Identify which cell holds the provided text, then report its [X, Y] central coordinate. 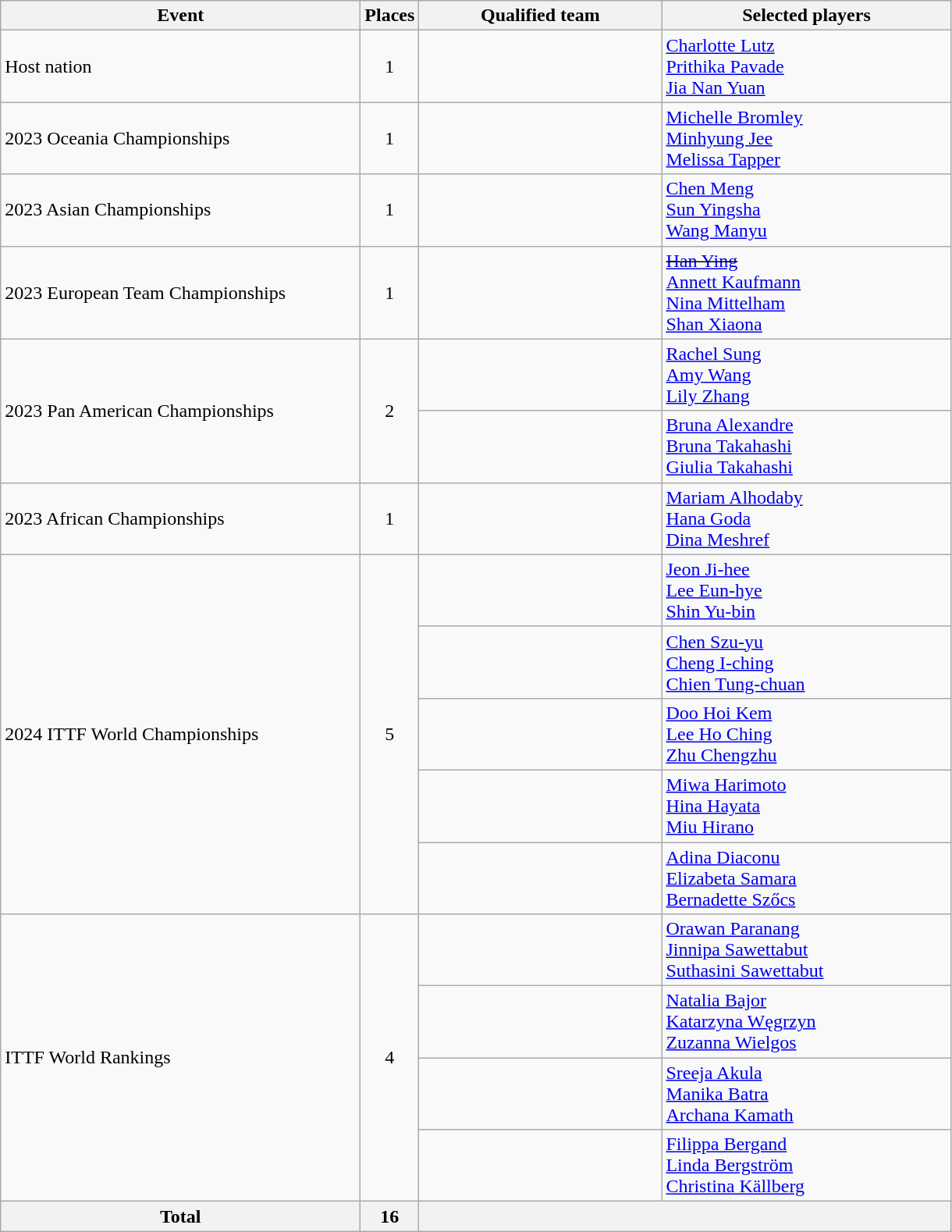
16 [390, 1216]
Chen Szu-yuCheng I-chingChien Tung-chuan [807, 662]
5 [390, 734]
Mariam AlhodabyHana GodaDina Meshref [807, 518]
Places [390, 16]
Chen MengSun YingshaWang Manyu [807, 210]
2023 Asian Championships [181, 210]
Qualified team [540, 16]
Event [181, 16]
Bruna AlexandreBruna TakahashiGiulia Takahashi [807, 447]
Natalia BajorKatarzyna WęgrzynZuzanna Wielgos [807, 1022]
2023 Oceania Championships [181, 138]
Filippa BergandLinda BergströmChristina Källberg [807, 1166]
Sreeja AkulaManika BatraArchana Kamath [807, 1094]
ITTF World Rankings [181, 1058]
4 [390, 1058]
Selected players [807, 16]
2023 Pan American Championships [181, 411]
Host nation [181, 66]
Adina DiaconuElizabeta SamaraBernadette Szőcs [807, 878]
Doo Hoi KemLee Ho ChingZhu Chengzhu [807, 734]
2023 African Championships [181, 518]
Jeon Ji-heeLee Eun-hyeShin Yu-bin [807, 590]
Orawan ParanangJinnipa SawettabutSuthasini Sawettabut [807, 950]
Total [181, 1216]
Rachel SungAmy WangLily Zhang [807, 375]
2 [390, 411]
2024 ITTF World Championships [181, 734]
Miwa HarimotoHina HayataMiu Hirano [807, 806]
Michelle BromleyMinhyung Jee Melissa Tapper [807, 138]
Charlotte LutzPrithika PavadeJia Nan Yuan [807, 66]
2023 European Team Championships [181, 292]
Han YingAnnett KaufmannNina MittelhamShan Xiaona [807, 292]
